Find where the given text appears and provide that cell's center as [x, y] coordinate. 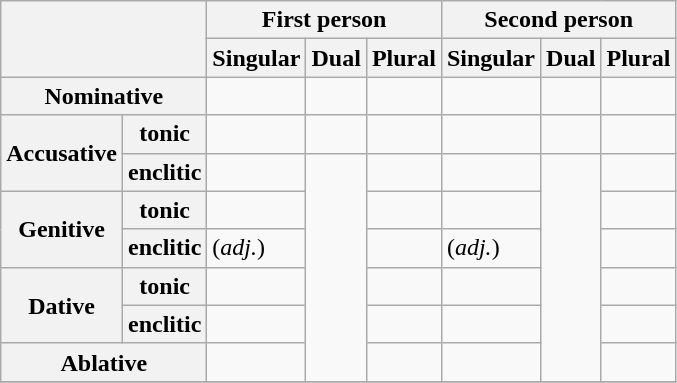
Ablative [104, 362]
Genitive [62, 229]
First person [324, 20]
Dative [62, 305]
Second person [558, 20]
Accusative [62, 153]
Nominative [104, 96]
